Return (X, Y) of the center of cell containing provided text 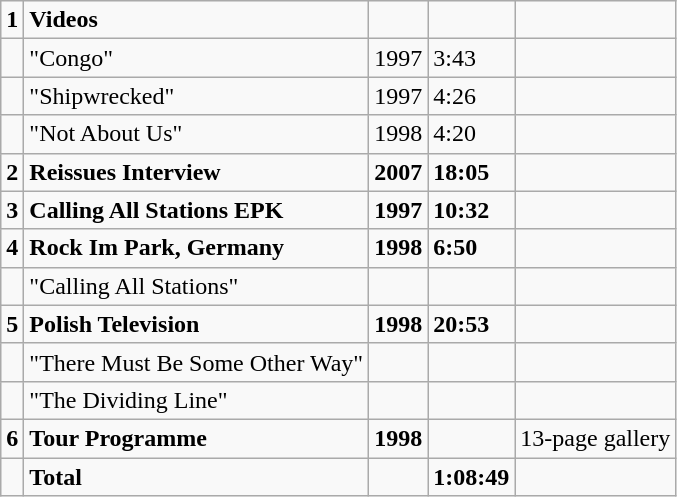
5 (12, 324)
Calling All Stations EPK (196, 210)
3 (12, 210)
Total (196, 477)
Polish Television (196, 324)
18:05 (472, 172)
13-page gallery (596, 438)
6:50 (472, 248)
"Not About Us" (196, 134)
"The Dividing Line" (196, 400)
1:08:49 (472, 477)
4:20 (472, 134)
Tour Programme (196, 438)
Videos (196, 20)
"Shipwrecked" (196, 96)
Rock Im Park, Germany (196, 248)
"Congo" (196, 58)
3:43 (472, 58)
2 (12, 172)
Reissues Interview (196, 172)
1 (12, 20)
4:26 (472, 96)
6 (12, 438)
"Calling All Stations" (196, 286)
"There Must Be Some Other Way" (196, 362)
2007 (398, 172)
20:53 (472, 324)
10:32 (472, 210)
4 (12, 248)
